Find where the given text appears and provide that cell's center as (x, y) coordinate. 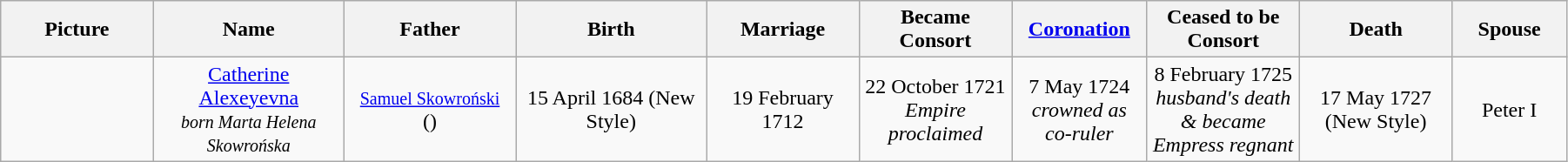
22 October 1721Empire proclaimed (935, 110)
Catherine Alexeyevnaborn Marta Helena Skowrońska (249, 110)
Became Consort (935, 30)
Samuel Skowroński() (430, 110)
Birth (611, 30)
Picture (77, 30)
8 February 1725husband's death & became Empress regnant (1223, 110)
Death (1375, 30)
Name (249, 30)
17 May 1727 (New Style) (1375, 110)
15 April 1684 (New Style) (611, 110)
Peter I (1510, 110)
19 February 1712 (783, 110)
Coronation (1079, 30)
Father (430, 30)
Marriage (783, 30)
Spouse (1510, 30)
7 May 1724crowned as co-ruler (1079, 110)
Ceased to be Consort (1223, 30)
